Detect which cell encompasses the target text, then output its [x, y] center coordinate. 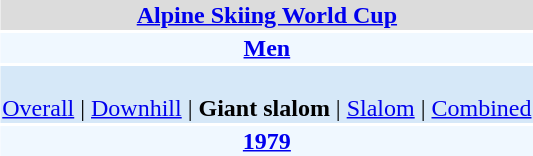
Alpine Skiing World Cup [267, 15]
Overall | Downhill | Giant slalom | Slalom | Combined [267, 94]
Men [267, 48]
1979 [267, 141]
